Identify which cell holds the provided text, then report its (X, Y) central coordinate. 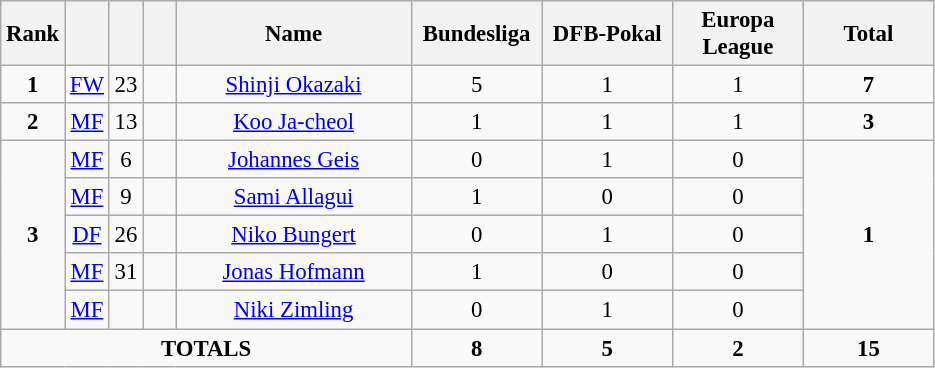
6 (126, 160)
15 (868, 348)
31 (126, 273)
Total (868, 34)
Shinji Okazaki (294, 85)
Johannes Geis (294, 160)
Bundesliga (476, 34)
Jonas Hofmann (294, 273)
Niki Zimling (294, 310)
DF (88, 235)
TOTALS (206, 348)
26 (126, 235)
23 (126, 85)
9 (126, 197)
8 (476, 348)
Sami Allagui (294, 197)
DFB-Pokal (608, 34)
Rank (33, 34)
Name (294, 34)
Europa League (738, 34)
7 (868, 85)
13 (126, 122)
Koo Ja-cheol (294, 122)
FW (88, 85)
Niko Bungert (294, 235)
